Provide the [X, Y] coordinate of the cell's center where the given text is located.  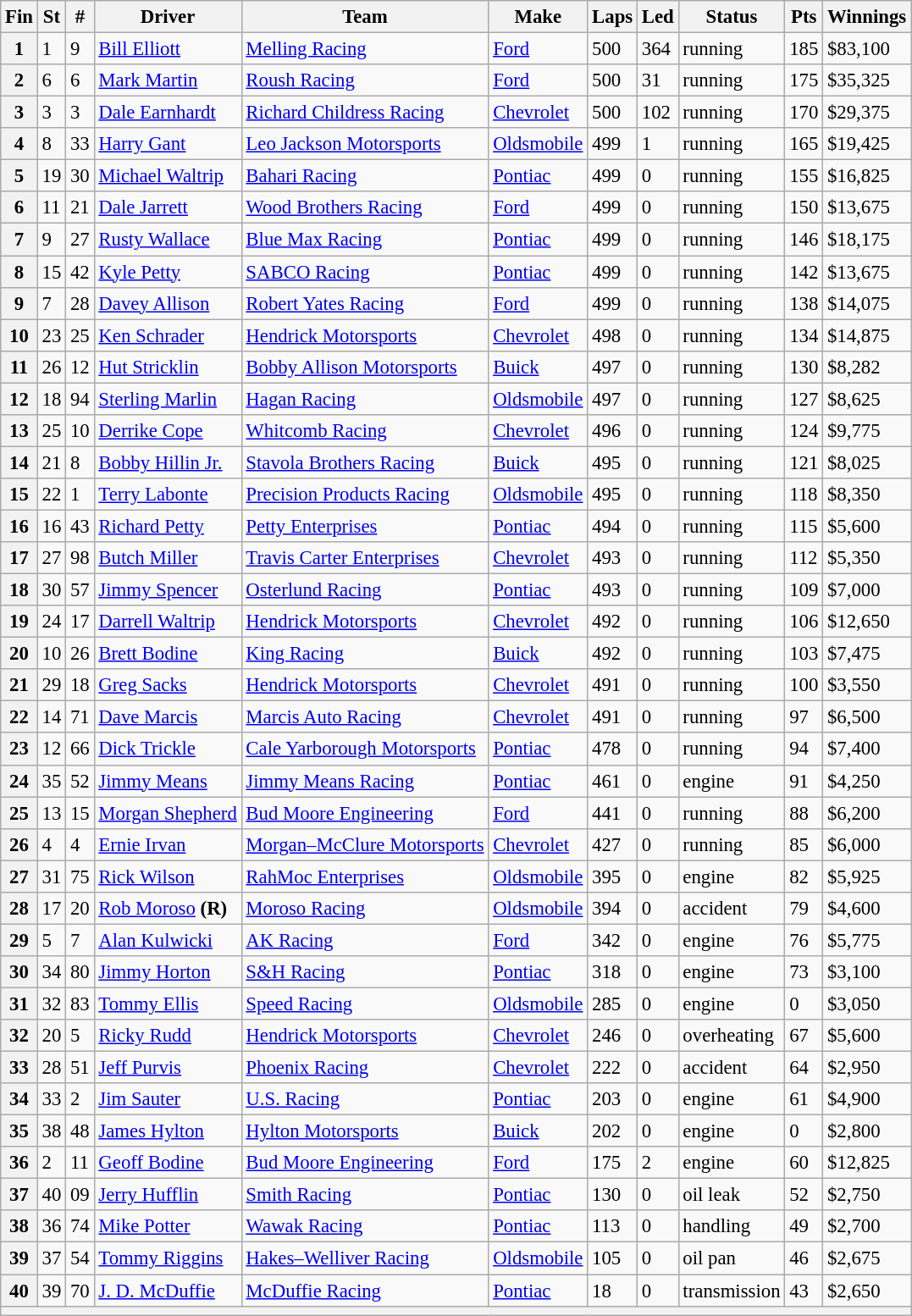
$4,900 [867, 1099]
Ricky Rudd [168, 1036]
Osterlund Racing [365, 590]
150 [804, 207]
Driver [168, 17]
Sterling Marlin [168, 399]
67 [804, 1036]
97 [804, 717]
Pts [804, 17]
Marcis Auto Racing [365, 717]
Jimmy Horton [168, 972]
70 [80, 1291]
$18,175 [867, 240]
82 [804, 876]
54 [80, 1258]
Smith Racing [365, 1195]
124 [804, 431]
$12,825 [867, 1163]
$5,775 [867, 940]
Geoff Bodine [168, 1163]
49 [804, 1227]
394 [613, 909]
James Hylton [168, 1131]
$4,250 [867, 781]
71 [80, 717]
Bobby Allison Motorsports [365, 367]
$14,875 [867, 335]
$2,800 [867, 1131]
364 [657, 49]
Jimmy Spencer [168, 590]
66 [80, 749]
Blue Max Racing [365, 240]
Hut Stricklin [168, 367]
$7,400 [867, 749]
Mike Potter [168, 1227]
Michael Waltrip [168, 176]
Ken Schrader [168, 335]
222 [613, 1068]
64 [804, 1068]
88 [804, 813]
09 [80, 1195]
318 [613, 972]
155 [804, 176]
170 [804, 113]
AK Racing [365, 940]
Jerry Hufflin [168, 1195]
441 [613, 813]
Hakes–Welliver Racing [365, 1258]
121 [804, 462]
105 [613, 1258]
285 [613, 1004]
Bill Elliott [168, 49]
76 [804, 940]
494 [613, 526]
342 [613, 940]
57 [80, 590]
Davey Allison [168, 303]
$29,375 [867, 113]
$14,075 [867, 303]
Phoenix Racing [365, 1068]
Kyle Petty [168, 272]
109 [804, 590]
Travis Carter Enterprises [365, 558]
Led [657, 17]
427 [613, 844]
RahMoc Enterprises [365, 876]
185 [804, 49]
Greg Sacks [168, 685]
112 [804, 558]
Dale Earnhardt [168, 113]
$2,950 [867, 1068]
146 [804, 240]
Brett Bodine [168, 654]
Richard Petty [168, 526]
Robert Yates Racing [365, 303]
85 [804, 844]
Tommy Ellis [168, 1004]
Laps [613, 17]
165 [804, 144]
$12,650 [867, 622]
51 [80, 1068]
$35,325 [867, 80]
King Racing [365, 654]
$2,675 [867, 1258]
Petty Enterprises [365, 526]
$5,925 [867, 876]
Tommy Riggins [168, 1258]
Jim Sauter [168, 1099]
Rob Moroso (R) [168, 909]
U.S. Racing [365, 1099]
100 [804, 685]
Winnings [867, 17]
74 [80, 1227]
$8,025 [867, 462]
142 [804, 272]
138 [804, 303]
Jimmy Means Racing [365, 781]
79 [804, 909]
S&H Racing [365, 972]
75 [80, 876]
73 [804, 972]
Make [539, 17]
Wood Brothers Racing [365, 207]
Roush Racing [365, 80]
Rick Wilson [168, 876]
$16,825 [867, 176]
91 [804, 781]
478 [613, 749]
80 [80, 972]
Derrike Cope [168, 431]
Leo Jackson Motorsports [365, 144]
J. D. McDuffie [168, 1291]
83 [80, 1004]
Dick Trickle [168, 749]
transmission [732, 1291]
overheating [732, 1036]
203 [613, 1099]
Alan Kulwicki [168, 940]
oil leak [732, 1195]
$7,475 [867, 654]
Richard Childress Racing [365, 113]
Darrell Waltrip [168, 622]
Jeff Purvis [168, 1068]
113 [613, 1227]
oil pan [732, 1258]
61 [804, 1099]
handling [732, 1227]
127 [804, 399]
Morgan Shepherd [168, 813]
Precision Products Racing [365, 495]
103 [804, 654]
115 [804, 526]
118 [804, 495]
Whitcomb Racing [365, 431]
Harry Gant [168, 144]
395 [613, 876]
Mark Martin [168, 80]
Moroso Racing [365, 909]
$5,350 [867, 558]
$83,100 [867, 49]
$3,550 [867, 685]
$6,200 [867, 813]
SABCO Racing [365, 272]
134 [804, 335]
Cale Yarborough Motorsports [365, 749]
# [80, 17]
42 [80, 272]
$3,050 [867, 1004]
Rusty Wallace [168, 240]
202 [613, 1131]
McDuffie Racing [365, 1291]
Jimmy Means [168, 781]
Fin [19, 17]
Butch Miller [168, 558]
Bobby Hillin Jr. [168, 462]
46 [804, 1258]
Speed Racing [365, 1004]
106 [804, 622]
Dave Marcis [168, 717]
$4,600 [867, 909]
Bahari Racing [365, 176]
$8,625 [867, 399]
$8,282 [867, 367]
461 [613, 781]
$7,000 [867, 590]
Dale Jarrett [168, 207]
60 [804, 1163]
$19,425 [867, 144]
Morgan–McClure Motorsports [365, 844]
Hagan Racing [365, 399]
$2,650 [867, 1291]
Ernie Irvan [168, 844]
48 [80, 1131]
Wawak Racing [365, 1227]
Status [732, 17]
Team [365, 17]
Terry Labonte [168, 495]
102 [657, 113]
Melling Racing [365, 49]
Hylton Motorsports [365, 1131]
498 [613, 335]
$2,700 [867, 1227]
$8,350 [867, 495]
$6,500 [867, 717]
$3,100 [867, 972]
$2,750 [867, 1195]
98 [80, 558]
246 [613, 1036]
$9,775 [867, 431]
$6,000 [867, 844]
496 [613, 431]
St [51, 17]
Stavola Brothers Racing [365, 462]
